Output the (X, Y) coordinate of the center of the cell containing the given text.  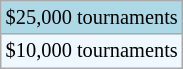
$10,000 tournaments (92, 51)
$25,000 tournaments (92, 17)
